Identify which cell holds the provided text, then report its [x, y] central coordinate. 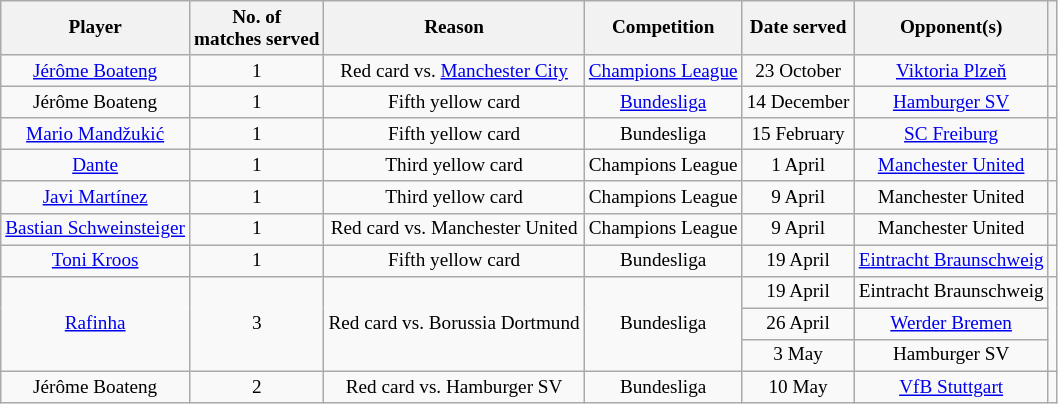
10 May [798, 387]
SC Freiburg [951, 134]
Competition [663, 28]
Date served [798, 28]
Red card vs. Borussia Dortmund [454, 324]
Rafinha [96, 324]
Red card vs. Manchester City [454, 71]
Viktoria Plzeň [951, 71]
Mario Mandžukić [96, 134]
3 May [798, 355]
14 December [798, 102]
Werder Bremen [951, 324]
Player [96, 28]
Javi Martínez [96, 197]
Red card vs. Hamburger SV [454, 387]
1 April [798, 166]
26 April [798, 324]
VfB Stuttgart [951, 387]
Bastian Schweinsteiger [96, 229]
Dante [96, 166]
2 [257, 387]
Reason [454, 28]
No. of matches served [257, 28]
Toni Kroos [96, 261]
Red card vs. Manchester United [454, 229]
23 October [798, 71]
15 February [798, 134]
Opponent(s) [951, 28]
3 [257, 324]
